Extract the (X, Y) coordinate from the center of the cell holding the provided text.  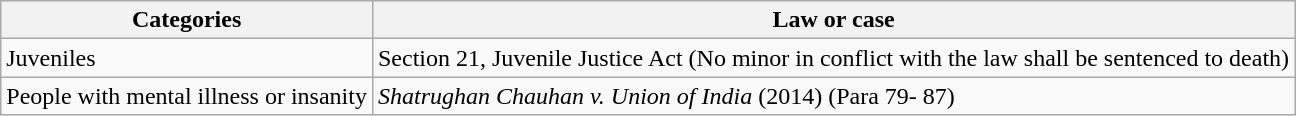
Shatrughan Chauhan v. Union of India (2014) (Para 79- 87) (833, 96)
People with mental illness or insanity (187, 96)
Section 21, Juvenile Justice Act (No minor in conflict with the law shall be sentenced to death) (833, 58)
Categories (187, 20)
Juveniles (187, 58)
Law or case (833, 20)
